Detect which cell encompasses the target text, then output its (X, Y) center coordinate. 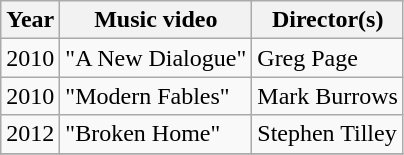
"Broken Home" (156, 134)
Greg Page (328, 58)
Music video (156, 20)
"Modern Fables" (156, 96)
Director(s) (328, 20)
"A New Dialogue" (156, 58)
Year (30, 20)
2012 (30, 134)
Mark Burrows (328, 96)
Stephen Tilley (328, 134)
